Search for the cell housing the specified text and yield its [x, y] center coordinate. 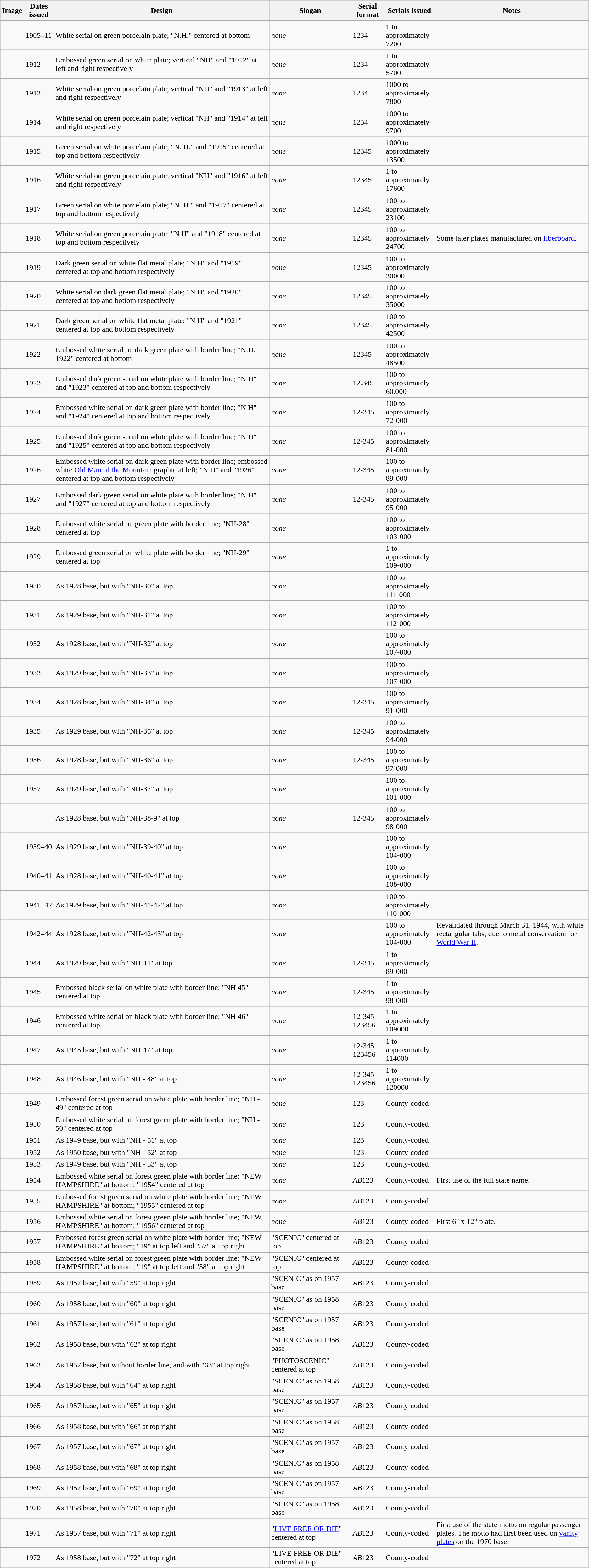
100 to approximately 91-000 [410, 702]
First 6" x 12" plate. [512, 1222]
First use of the full state name. [512, 1180]
Dark green serial on white flat metal plate; "N H" and "1921" centered at top and bottom respectively [162, 325]
Embossed black serial on white plate with border line; "NH 45" centered at top [162, 992]
100 to approximately 30000 [410, 267]
1948 [39, 1079]
As 1957 base, but with "71" at top right [162, 1533]
1947 [39, 1050]
1963 [39, 1365]
As 1958 base, but with "68" at top right [162, 1467]
1956 [39, 1222]
100 to approximately 35000 [410, 296]
Green serial on white porcelain plate; "N. H." and "1915" centered at top and bottom respectively [162, 151]
As 1945 base, but with "NH 47" at top [162, 1050]
As 1929 base, but with "NH-37" at top [162, 789]
Image [12, 11]
1959 [39, 1283]
As 1929 base, but with "NH-33" at top [162, 673]
Embossed forest green serial on white plate with border line; "NEW HAMPSHIRE" at bottom; "1955" centered at top [162, 1201]
As 1929 base, but with "NH-41-42" at top [162, 905]
1 to approximately 120000 [410, 1079]
1918 [39, 238]
1924 [39, 412]
1968 [39, 1467]
1940–41 [39, 876]
1929 [39, 557]
1965 [39, 1406]
1951 [39, 1140]
100 to approximately 94-000 [410, 731]
1950 [39, 1124]
Embossed dark green serial on white plate with border line; "N H" and "1927" centered at top and bottom respectively [162, 499]
100 to approximately 89-000 [410, 470]
As 1958 base, but with "60" at top right [162, 1304]
1925 [39, 441]
1944 [39, 963]
Green serial on white porcelain plate; "N. H." and "1917" centered at top and bottom respectively [162, 209]
1970 [39, 1508]
1941–42 [39, 905]
1928 [39, 528]
1957 [39, 1242]
100 to approximately 97-000 [410, 760]
1 to approximately 114000 [410, 1050]
As 1957 base, but with "65" at top right [162, 1406]
As 1928 base, but with "NH-32" at top [162, 644]
1930 [39, 586]
1000 to approximately 7800 [410, 93]
"PHOTOSCENIC" centered at top [310, 1365]
As 1958 base, but with "72" at top right [162, 1558]
100 to approximately 98-000 [410, 818]
As 1950 base, but with "NH - 52" at top [162, 1152]
As 1928 base, but with "NH-36" at top [162, 760]
1914 [39, 122]
As 1928 base, but with "NH-30" at top [162, 586]
1967 [39, 1446]
As 1928 base, but with "NH-42-43" at top [162, 934]
1 to approximately 109000 [410, 1021]
1922 [39, 354]
White serial on green porcelain plate; "N H" and "1918" centered at top and bottom respectively [162, 238]
As 1958 base, but with "70" at top right [162, 1508]
1931 [39, 615]
1917 [39, 209]
Serials issued [410, 11]
1915 [39, 151]
Embossed forest green serial on white plate with border line; "NEW HAMPSHIRE" at bottom; "19" at top left and "57" at top right [162, 1242]
100 to approximately 23100 [410, 209]
100 to approximately 24700 [410, 238]
Design [162, 11]
1945 [39, 992]
1966 [39, 1426]
100 to approximately 103-000 [410, 528]
Embossed white serial on green plate with border line; "NH-28" centered at top [162, 528]
1 to approximately 5700 [410, 64]
Revalidated through March 31, 1944, with white rectangular tabs, due to metal conservation for World War II. [512, 934]
12.345 [367, 383]
1954 [39, 1180]
1923 [39, 383]
Embossed dark green serial on white plate with border line; "N H" and "1923" centered at top and bottom respectively [162, 383]
Dark green serial on white flat metal plate; "N H" and "1919" centered at top and bottom respectively [162, 267]
1934 [39, 702]
As 1949 base, but with "NH - 53" at top [162, 1164]
100 to approximately 110-000 [410, 905]
1952 [39, 1152]
1949 [39, 1103]
100 to approximately 108-000 [410, 876]
White serial on dark green flat metal plate; "N H" and "1920" centered at top and bottom respectively [162, 296]
As 1928 base, but with "NH-34" at top [162, 702]
1942–44 [39, 934]
As 1946 base, but with "NH - 48" at top [162, 1079]
Embossed white serial on dark green plate with border line; "N.H. 1922" centered at bottom [162, 354]
1927 [39, 499]
Embossed white serial on black plate with border line; "NH 46" centered at top [162, 1021]
1913 [39, 93]
1921 [39, 325]
100 to approximately 112-000 [410, 615]
As 1957 base, but with "67" at top right [162, 1446]
Embossed white serial on forest green plate with border line; "NH - 50" centered at top [162, 1124]
1935 [39, 731]
As 1949 base, but with "NH - 51" at top [162, 1140]
1969 [39, 1487]
1 to approximately 89-000 [410, 963]
1 to approximately 7200 [410, 35]
Embossed white serial on forest green plate with border line; "NEW HAMPSHIRE" at bottom; "19" at top left and "58" at top right [162, 1263]
1 to approximately 98-000 [410, 992]
1972 [39, 1558]
1936 [39, 760]
Embossed dark green serial on white plate with border line; "N H" and "1925" centered at top and bottom respectively [162, 441]
White serial on green porcelain plate; vertical "NH" and "1914" at left and right respectively [162, 122]
1000 to approximately 9700 [410, 122]
Embossed white serial on dark green plate with border line; "N H" and "1924" centered at top and bottom respectively [162, 412]
1919 [39, 267]
1926 [39, 470]
1958 [39, 1263]
Embossed white serial on forest green plate with border line; "NEW HAMPSHIRE" at bottom; "1956" centered at top [162, 1222]
As 1958 base, but with "62" at top right [162, 1344]
Embossed forest green serial on white plate with border line; "NH - 49" centered at top [162, 1103]
1000 to approximately 13500 [410, 151]
1905–11 [39, 35]
Embossed green serial on white plate with border line; "NH-29" centered at top [162, 557]
As 1928 base, but with "NH-40-41" at top [162, 876]
As 1928 base, but with "NH-38-9" at top [162, 818]
100 to approximately 72-000 [410, 412]
As 1957 base, but with "69" at top right [162, 1487]
Slogan [310, 11]
1955 [39, 1201]
1939–40 [39, 847]
1912 [39, 64]
100 to approximately 95-000 [410, 499]
1 to approximately 17600 [410, 180]
Embossed white serial on forest green plate with border line; "NEW HAMPSHIRE" at bottom; "1954" centered at top [162, 1180]
1937 [39, 789]
1946 [39, 1021]
As 1958 base, but with "66" at top right [162, 1426]
1961 [39, 1324]
1920 [39, 296]
White serial on green porcelain plate; vertical "NH" and "1916" at left and right respectively [162, 180]
100 to approximately 42500 [410, 325]
Notes [512, 11]
As 1958 base, but with "64" at top right [162, 1385]
1962 [39, 1344]
100 to approximately 60.000 [410, 383]
White serial on green porcelain plate; vertical "NH" and "1913" at left and right respectively [162, 93]
As 1929 base, but with "NH 44" at top [162, 963]
1916 [39, 180]
100 to approximately 101-000 [410, 789]
100 to approximately 81-000 [410, 441]
1 to approximately 109-000 [410, 557]
White serial on green porcelain plate; "N.H." centered at bottom [162, 35]
Some later plates manufactured on fiberboard. [512, 238]
1971 [39, 1533]
As 1957 base, but with "59" at top right [162, 1283]
1964 [39, 1385]
100 to approximately 111-000 [410, 586]
As 1957 base, but with "61" at top right [162, 1324]
1932 [39, 644]
First use of the state motto on regular passenger plates. The motto had first been used on vanity plates on the 1970 base. [512, 1533]
1933 [39, 673]
As 1929 base, but with "NH-31" at top [162, 615]
As 1929 base, but with "NH-39-40" at top [162, 847]
As 1929 base, but with "NH-35" at top [162, 731]
Embossed green serial on white plate; vertical "NH" and "1912" at left and right respectively [162, 64]
Serial format [367, 11]
100 to approximately 48500 [410, 354]
As 1957 base, but without border line, and with "63" at top right [162, 1365]
Dates issued [39, 11]
1953 [39, 1164]
1960 [39, 1304]
